Pinpoint the cell where the given text exists, returning its (x, y) midpoint coordinate. 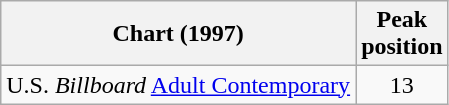
13 (402, 85)
U.S. Billboard Adult Contemporary (178, 85)
Peakposition (402, 34)
Chart (1997) (178, 34)
